From the cell containing the given text, extract its center point as (x, y) coordinate. 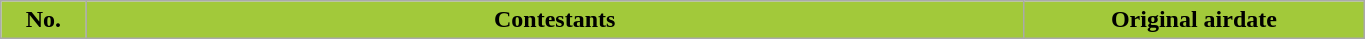
No. (44, 20)
Contestants (554, 20)
Original airdate (1194, 20)
